Search for the cell housing the specified text and yield its [X, Y] center coordinate. 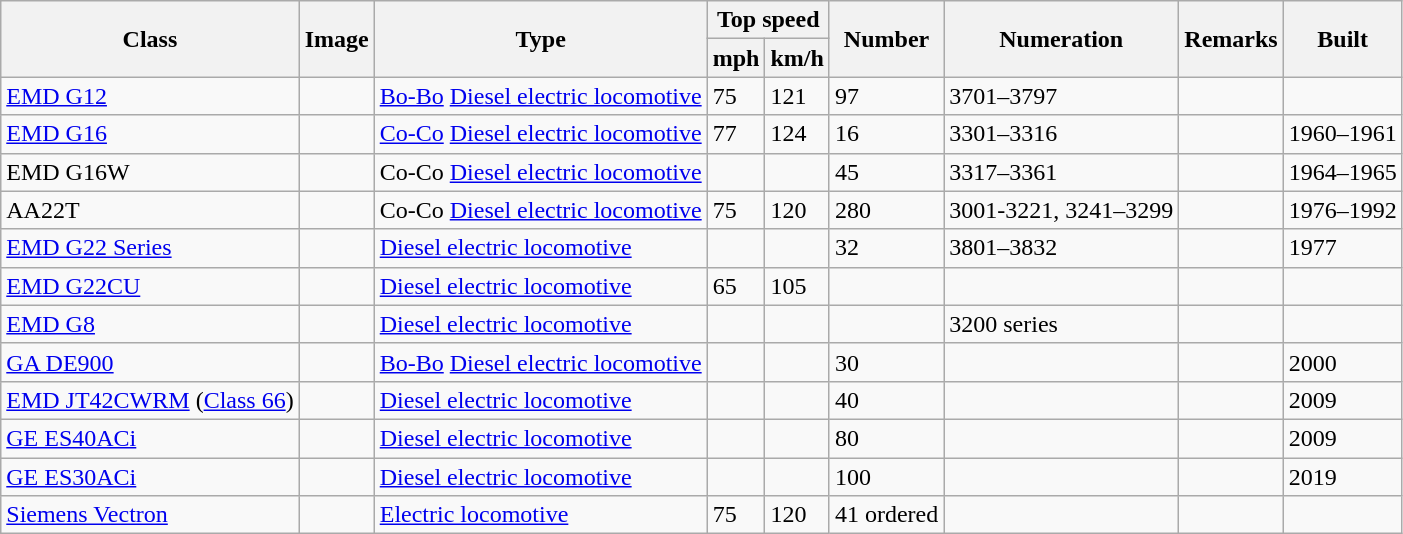
65 [736, 286]
Numeration [1062, 39]
32 [886, 248]
EMD G12 [150, 96]
45 [886, 172]
100 [886, 477]
Number [886, 39]
2000 [1342, 362]
Electric locomotive [540, 515]
105 [797, 286]
3801–3832 [1062, 248]
3301–3316 [1062, 134]
km/h [797, 58]
EMD G22CU [150, 286]
GE ES30ACi [150, 477]
1977 [1342, 248]
3001-3221, 3241–3299 [1062, 210]
2019 [1342, 477]
3317–3361 [1062, 172]
80 [886, 438]
mph [736, 58]
1964–1965 [1342, 172]
EMD JT42CWRM (Class 66) [150, 400]
30 [886, 362]
EMD G22 Series [150, 248]
1976–1992 [1342, 210]
121 [797, 96]
Class [150, 39]
EMD G8 [150, 324]
40 [886, 400]
AA22T [150, 210]
97 [886, 96]
77 [736, 134]
1960–1961 [1342, 134]
Type [540, 39]
3200 series [1062, 324]
280 [886, 210]
16 [886, 134]
EMD G16 [150, 134]
Remarks [1231, 39]
3701–3797 [1062, 96]
GE ES40ACi [150, 438]
124 [797, 134]
Built [1342, 39]
EMD G16W [150, 172]
GA DE900 [150, 362]
Image [336, 39]
Siemens Vectron [150, 515]
41 ordered [886, 515]
Top speed [768, 20]
